Find where the given text appears and provide that cell's center as [X, Y] coordinate. 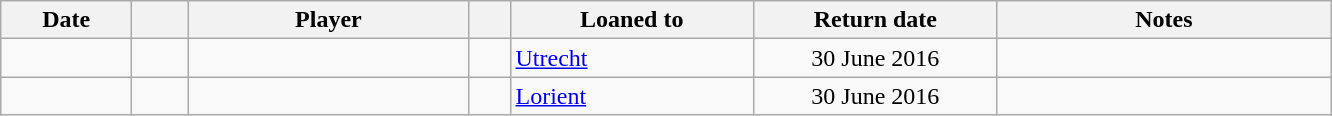
Lorient [632, 96]
Loaned to [632, 20]
Utrecht [632, 58]
Date [66, 20]
Player [328, 20]
Notes [1164, 20]
Return date [876, 20]
